Capture the cell that displays the provided text and extract its [x, y] central coordinate. 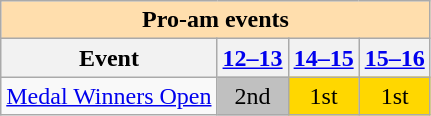
Medal Winners Open [109, 96]
15–16 [394, 58]
2nd [252, 96]
Event [109, 58]
12–13 [252, 58]
Pro-am events [216, 20]
14–15 [324, 58]
